Determine the [x, y] coordinate at the center of the cell enclosing the given text.  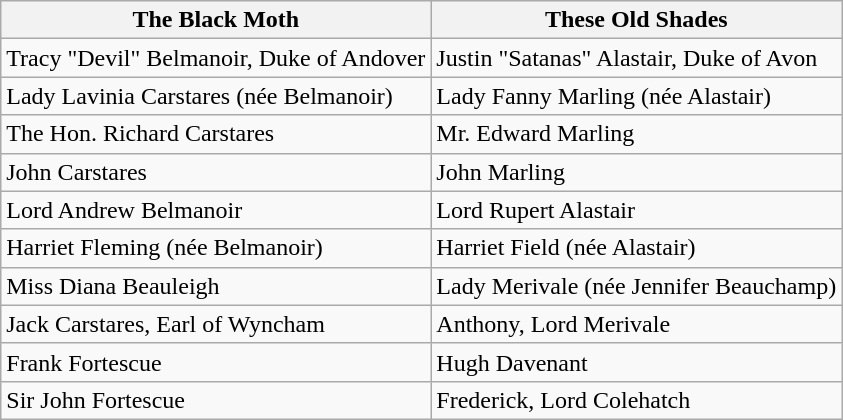
Jack Carstares, Earl of Wyncham [216, 324]
Lady Lavinia Carstares (née Belmanoir) [216, 96]
The Black Moth [216, 20]
Hugh Davenant [636, 362]
Harriet Fleming (née Belmanoir) [216, 248]
John Marling [636, 172]
Lady Fanny Marling (née Alastair) [636, 96]
Tracy "Devil" Belmanoir, Duke of Andover [216, 58]
Sir John Fortescue [216, 400]
Lady Merivale (née Jennifer Beauchamp) [636, 286]
Lord Rupert Alastair [636, 210]
John Carstares [216, 172]
Frederick, Lord Colehatch [636, 400]
Mr. Edward Marling [636, 134]
Harriet Field (née Alastair) [636, 248]
Justin "Satanas" Alastair, Duke of Avon [636, 58]
Frank Fortescue [216, 362]
Lord Andrew Belmanoir [216, 210]
The Hon. Richard Carstares [216, 134]
Anthony, Lord Merivale [636, 324]
Miss Diana Beauleigh [216, 286]
These Old Shades [636, 20]
